Return the [X, Y] coordinate for the center point of the cell that contains the specified text.  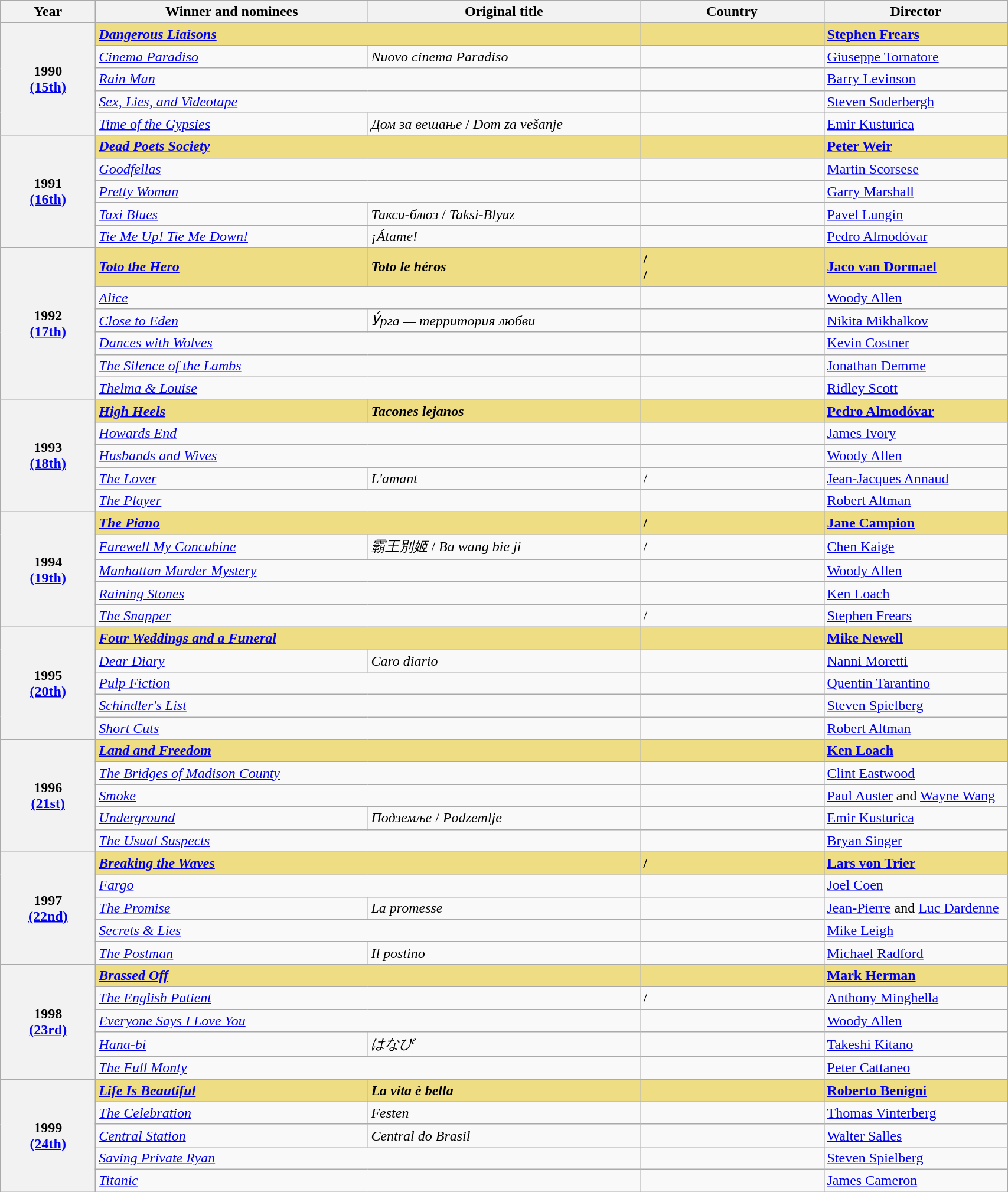
Подземље / Podzemlje [504, 818]
Saving Private Ryan [368, 1158]
Titanic [368, 1180]
The Piano [368, 523]
Dances with Wolves [368, 343]
Steven Soderbergh [915, 102]
Chen Kaige [915, 547]
Joel Coen [915, 885]
La vita è bella [504, 1090]
1993(18th) [48, 455]
Pulp Fiction [368, 683]
Everyone Says I Love You [368, 1020]
Ridley Scott [915, 388]
James Ivory [915, 433]
1995(20th) [48, 683]
はなび [504, 1044]
The Celebration [231, 1113]
The Player [368, 501]
The Usual Suspects [368, 841]
Peter Cattaneo [915, 1068]
1997(22nd) [48, 908]
Manhattan Murder Mystery [368, 571]
Breaking the Waves [368, 863]
Tie Me Up! Tie Me Down! [231, 236]
Martin Scorsese [915, 169]
Brassed Off [368, 975]
Kevin Costner [915, 343]
1999(24th) [48, 1135]
Il postino [504, 953]
Nuovo cinema Paradiso [504, 57]
Secrets & Lies [368, 930]
Nanni Moretti [915, 661]
Fargo [368, 885]
1994(19th) [48, 569]
The Full Monty [368, 1068]
Thomas Vinterberg [915, 1113]
Quentin Tarantino [915, 683]
Jonathan Demme [915, 366]
Jaco van Dormael [915, 267]
Jean-Jacques Annaud [915, 478]
У́рга — территория любви [504, 321]
1990(15th) [48, 79]
High Heels [231, 411]
Toto le héros [504, 267]
Такси-блюз / Taksi-Blyuz [504, 214]
Pavel Lungin [915, 214]
Hana-bi [231, 1044]
Walter Salles [915, 1135]
Toto the Hero [231, 267]
Caro diario [504, 661]
Time of the Gypsies [231, 124]
Director [915, 12]
Jane Campion [915, 523]
Short Cuts [368, 728]
Lars von Trier [915, 863]
Farewell My Concubine [231, 547]
Peter Weir [915, 146]
James Cameron [915, 1180]
Close to Eden [231, 321]
Dangerous Liaisons [368, 34]
Howards End [368, 433]
Дом за вешање / Dom za vešanje [504, 124]
Dear Diary [231, 661]
Cinema Paradiso [231, 57]
Jean-Pierre and Luc Dardenne [915, 908]
The Lover [231, 478]
Central Station [231, 1135]
Mike Leigh [915, 930]
Taxi Blues [231, 214]
Clint Eastwood [915, 773]
Pretty Woman [368, 191]
1991(16th) [48, 191]
The Promise [231, 908]
Mike Newell [915, 638]
¡Átame! [504, 236]
1998(23rd) [48, 1022]
The English Patient [368, 998]
The Postman [231, 953]
Underground [231, 818]
Bryan Singer [915, 841]
Country [732, 12]
Mark Herman [915, 975]
// [732, 267]
The Bridges of Madison County [368, 773]
Raining Stones [368, 593]
Life Is Beautiful [231, 1090]
Husbands and Wives [368, 455]
Smoke [368, 796]
Tacones lejanos [504, 411]
Original title [504, 12]
Rain Man [368, 79]
Barry Levinson [915, 79]
Year [48, 12]
Giuseppe Tornatore [915, 57]
Four Weddings and a Funeral [368, 638]
Winner and nominees [231, 12]
L'amant [504, 478]
La promesse [504, 908]
Thelma & Louise [368, 388]
1996(21st) [48, 796]
Central do Brasil [504, 1135]
Garry Marshall [915, 191]
1992(17th) [48, 324]
Nikita Mikhalkov [915, 321]
Goodfellas [368, 169]
Takeshi Kitano [915, 1044]
Anthony Minghella [915, 998]
The Silence of the Lambs [368, 366]
霸王別姬 / Ba wang bie ji [504, 547]
Roberto Benigni [915, 1090]
Alice [368, 297]
Michael Radford [915, 953]
Dead Poets Society [368, 146]
Paul Auster and Wayne Wang [915, 796]
Sex, Lies, and Videotape [368, 102]
Schindler's List [368, 706]
Land and Freedom [368, 751]
The Snapper [368, 615]
Festen [504, 1113]
